Detect which cell encompasses the target text, then output its (x, y) center coordinate. 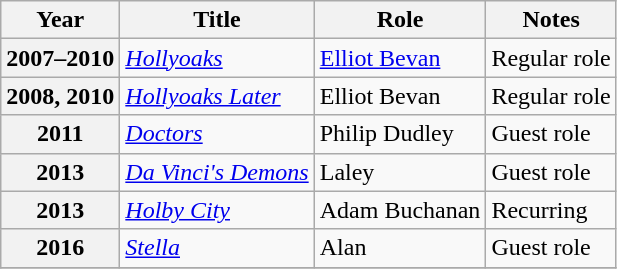
Role (400, 20)
Da Vinci's Demons (217, 172)
Title (217, 20)
Adam Buchanan (400, 210)
2011 (60, 134)
Holby City (217, 210)
2016 (60, 248)
Laley (400, 172)
Stella (217, 248)
Recurring (551, 210)
Year (60, 20)
2008, 2010 (60, 96)
Notes (551, 20)
2007–2010 (60, 58)
Philip Dudley (400, 134)
Hollyoaks Later (217, 96)
Hollyoaks (217, 58)
Doctors (217, 134)
Alan (400, 248)
